Output the (X, Y) coordinate of the center of the cell containing the given text.  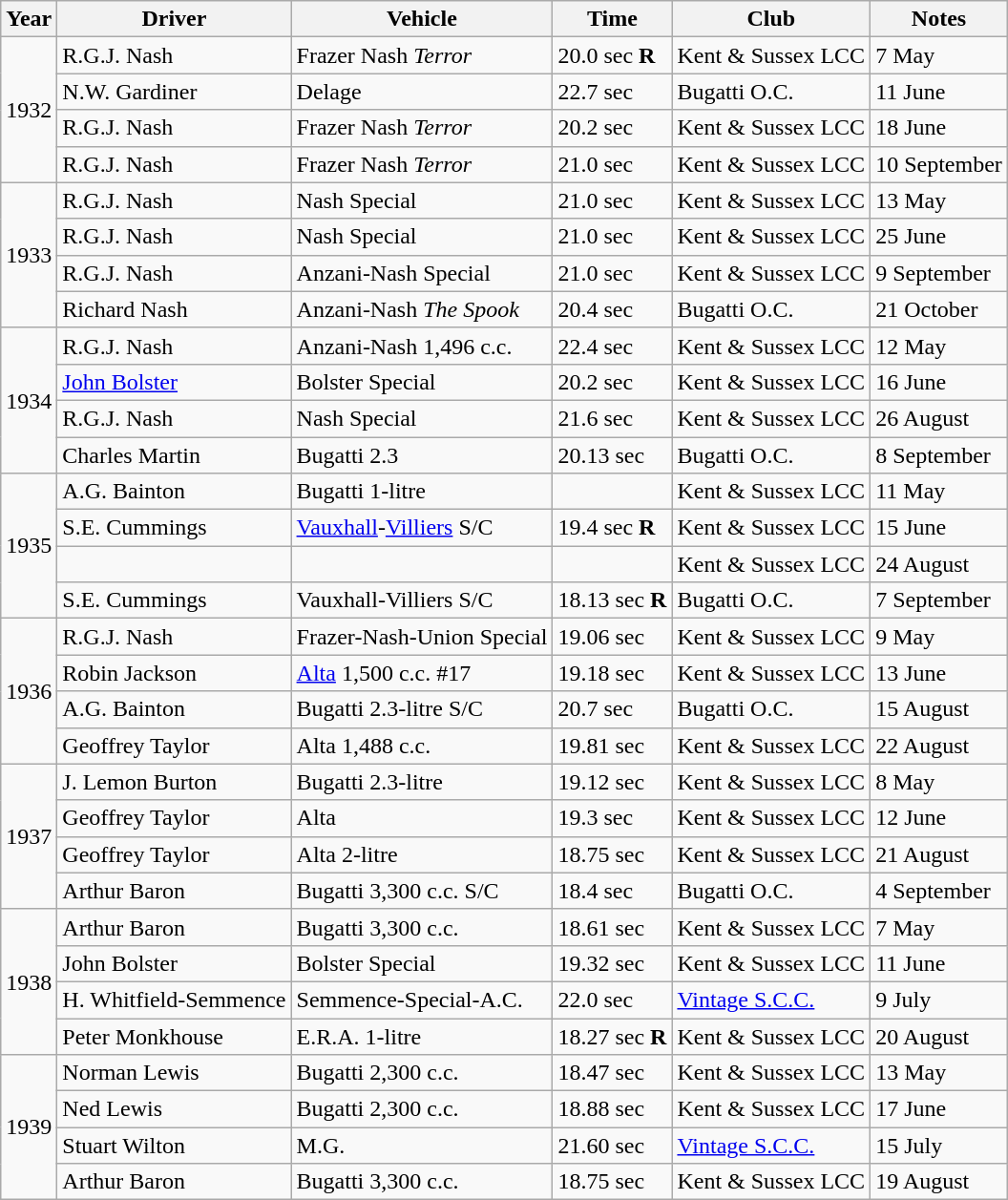
7 September (939, 600)
18.88 sec (613, 1109)
18.61 sec (613, 927)
Frazer-Nash-Union Special (422, 637)
20.4 sec (613, 309)
22.4 sec (613, 346)
Robin Jackson (174, 673)
25 June (939, 237)
21 August (939, 854)
18.27 sec R (613, 1036)
Anzani-Nash 1,496 c.c. (422, 346)
21.6 sec (613, 418)
21 October (939, 309)
17 June (939, 1109)
12 May (939, 346)
20.13 sec (613, 455)
1939 (29, 1127)
9 September (939, 273)
Peter Monkhouse (174, 1036)
19.06 sec (613, 637)
Anzani-Nash Special (422, 273)
Club (771, 19)
1935 (29, 546)
M.G. (422, 1146)
19 August (939, 1182)
Norman Lewis (174, 1073)
Alta 1,488 c.c. (422, 746)
9 July (939, 1000)
1937 (29, 836)
Ned Lewis (174, 1109)
19.12 sec (613, 782)
10 September (939, 164)
Driver (174, 19)
22.7 sec (613, 92)
20.0 sec R (613, 55)
18.13 sec R (613, 600)
9 May (939, 637)
Charles Martin (174, 455)
24 August (939, 564)
4 September (939, 891)
E.R.A. 1-litre (422, 1036)
15 August (939, 709)
1932 (29, 110)
Bugatti 2.3-litre S/C (422, 709)
Alta 1,500 c.c. #17 (422, 673)
1934 (29, 400)
Year (29, 19)
20 August (939, 1036)
Richard Nash (174, 309)
19.81 sec (613, 746)
22.0 sec (613, 1000)
15 July (939, 1146)
15 June (939, 528)
12 June (939, 818)
26 August (939, 418)
Bugatti 2.3-litre (422, 782)
20.7 sec (613, 709)
Vehicle (422, 19)
13 June (939, 673)
1933 (29, 255)
Anzani-Nash The Spook (422, 309)
18.4 sec (613, 891)
Time (613, 19)
Bugatti 1-litre (422, 492)
J. Lemon Burton (174, 782)
Bugatti 2.3 (422, 455)
21.60 sec (613, 1146)
Delage (422, 92)
N.W. Gardiner (174, 92)
19.3 sec (613, 818)
Alta 2-litre (422, 854)
19.32 sec (613, 963)
19.4 sec R (613, 528)
8 September (939, 455)
11 May (939, 492)
Alta (422, 818)
22 August (939, 746)
1936 (29, 691)
16 June (939, 382)
18 June (939, 128)
1938 (29, 981)
Notes (939, 19)
19.18 sec (613, 673)
H. Whitfield-Semmence (174, 1000)
18.47 sec (613, 1073)
Stuart Wilton (174, 1146)
8 May (939, 782)
Bugatti 3,300 c.c. S/C (422, 891)
Semmence-Special-A.C. (422, 1000)
